Locate the cell with the specified text and output its [X, Y] center coordinate. 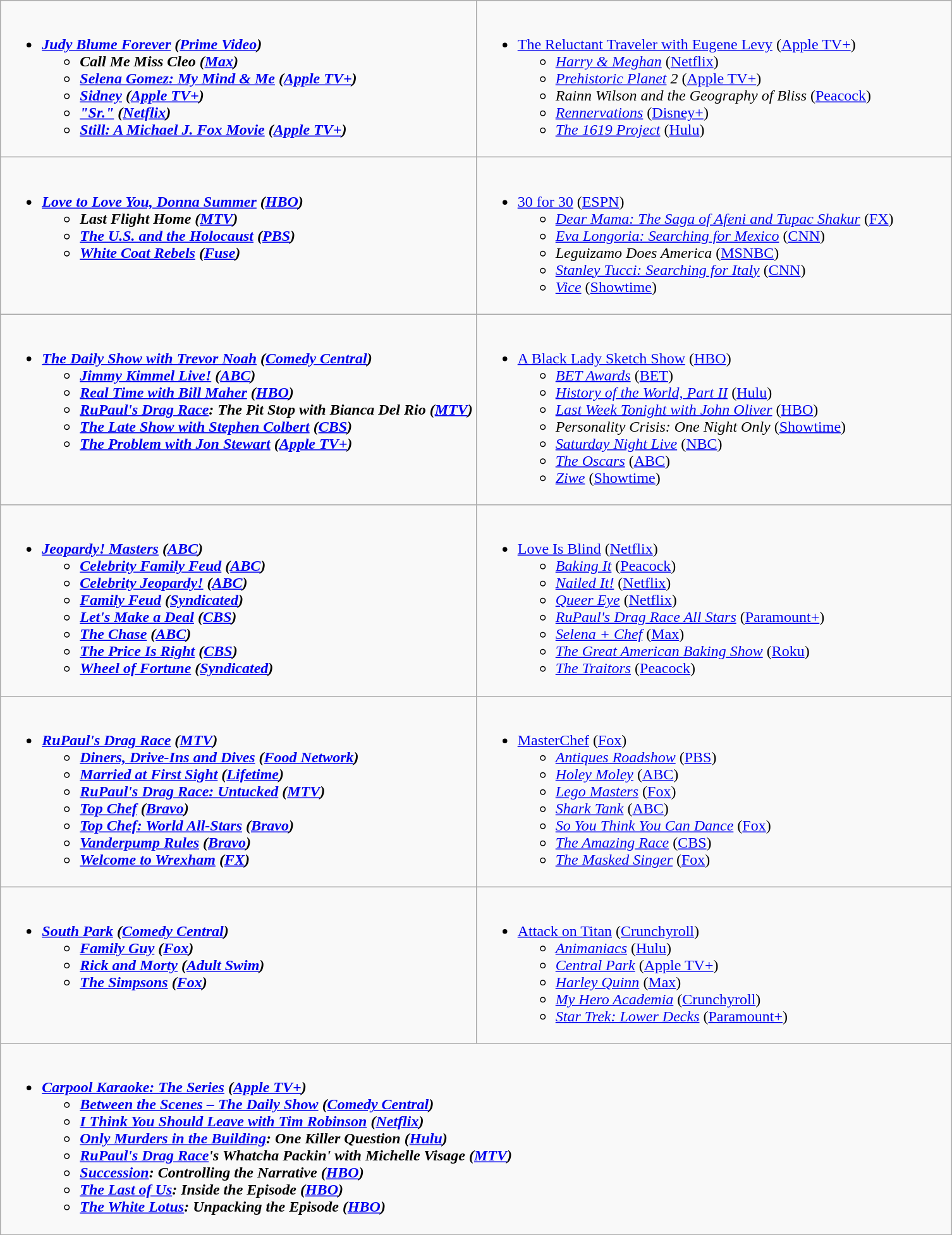
Love to Love You, Donna Summer (HBO)Last Flight Home (MTV)The U.S. and the Holocaust (PBS)White Coat Rebels (Fuse) [238, 236]
South Park (Comedy Central)Family Guy (Fox)Rick and Morty (Adult Swim)The Simpsons (Fox) [238, 965]
